Scan for the cell matching the given text and deliver its [x, y] coordinate at center. 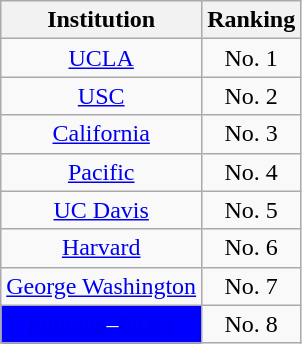
No. 7 [252, 286]
Ranking [252, 20]
No. 2 [252, 96]
No. 8 [252, 324]
UC Davis [102, 210]
UCLA [102, 58]
Harvard [102, 248]
No. 3 [252, 134]
Pacific [102, 172]
USC [102, 96]
George Washington [102, 286]
No. 1 [252, 58]
Institution [102, 20]
No. 6 [252, 248]
California [102, 134]
No. 4 [252, 172]
Pomona–Pitzer [102, 324]
No. 5 [252, 210]
